Return the (X, Y) coordinate for the center point of the cell that contains the specified text.  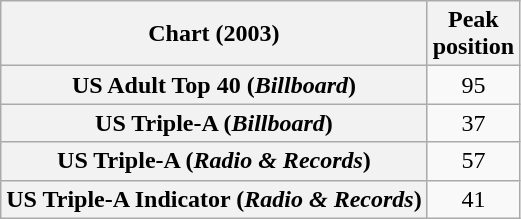
95 (473, 85)
US Adult Top 40 (Billboard) (214, 85)
57 (473, 161)
US Triple-A (Billboard) (214, 123)
41 (473, 199)
37 (473, 123)
Peakposition (473, 34)
US Triple-A Indicator (Radio & Records) (214, 199)
US Triple-A (Radio & Records) (214, 161)
Chart (2003) (214, 34)
